For the text-containing cell, return its midpoint in [x, y] coordinate format. 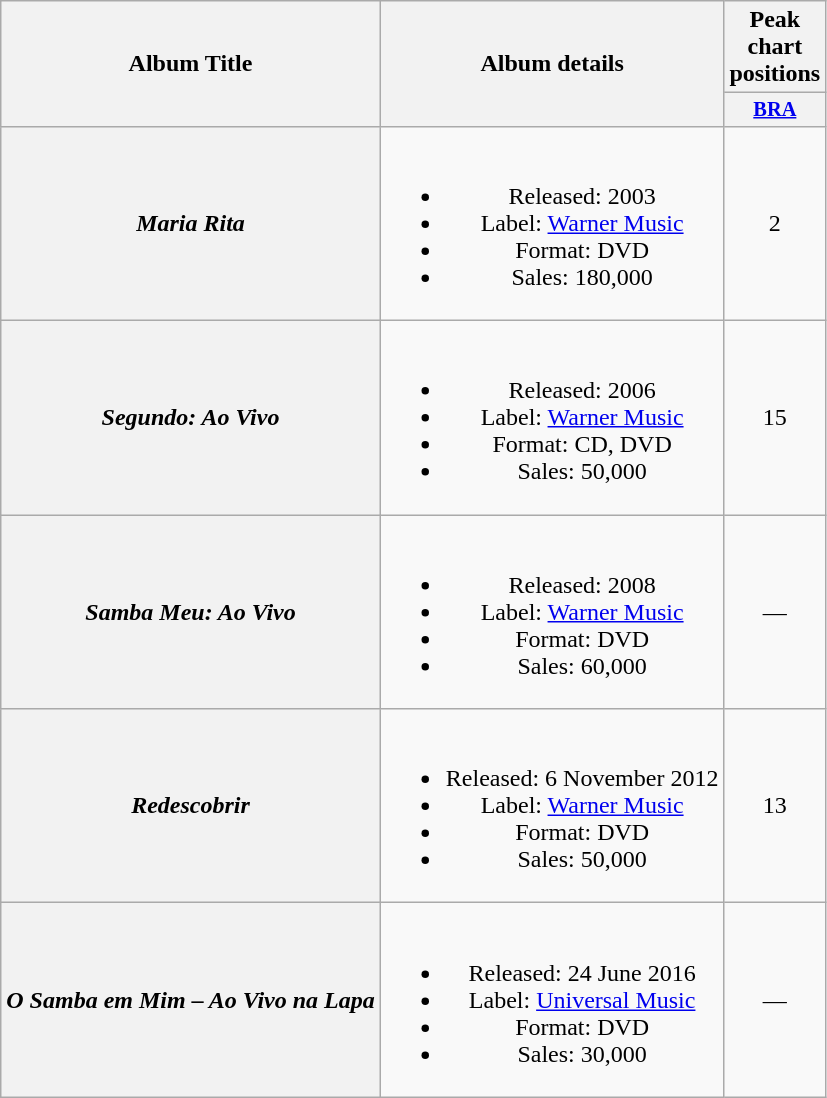
Redescobrir [191, 806]
Released: 2006Label: Warner MusicFormat: CD, DVDSales: 50,000 [552, 418]
Released: 6 November 2012Label: Warner MusicFormat: DVDSales: 50,000 [552, 806]
BRA [775, 110]
Released: 2008Label: Warner MusicFormat: DVDSales: 60,000 [552, 612]
Released: 2003Label: Warner MusicFormat: DVDSales: 180,000 [552, 223]
Album details [552, 64]
Maria Rita [191, 223]
Segundo: Ao Vivo [191, 418]
13 [775, 806]
Peak chart positions [775, 47]
Samba Meu: Ao Vivo [191, 612]
15 [775, 418]
Released: 24 June 2016Label: Universal MusicFormat: DVDSales: 30,000 [552, 1000]
Album Title [191, 64]
2 [775, 223]
O Samba em Mim – Ao Vivo na Lapa [191, 1000]
